Return (X, Y) of the center of cell containing provided text 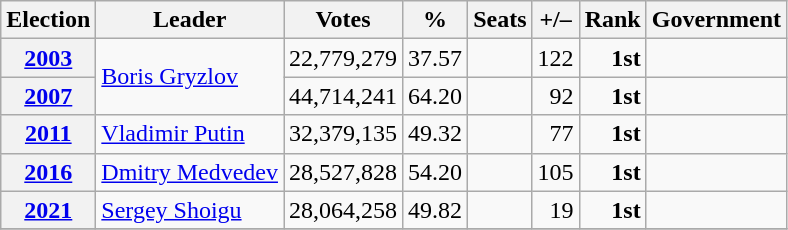
2016 (48, 172)
32,379,135 (344, 134)
122 (556, 58)
49.82 (436, 210)
54.20 (436, 172)
2003 (48, 58)
Rank (612, 20)
105 (556, 172)
49.32 (436, 134)
Votes (344, 20)
Sergey Shoigu (190, 210)
Boris Gryzlov (190, 77)
2007 (48, 96)
Vladimir Putin (190, 134)
28,064,258 (344, 210)
Election (48, 20)
64.20 (436, 96)
% (436, 20)
Leader (190, 20)
92 (556, 96)
28,527,828 (344, 172)
Dmitry Medvedev (190, 172)
2011 (48, 134)
22,779,279 (344, 58)
37.57 (436, 58)
44,714,241 (344, 96)
19 (556, 210)
+/– (556, 20)
2021 (48, 210)
Seats (500, 20)
Government (716, 20)
77 (556, 134)
